Locate the cell with the specified text and output its [X, Y] center coordinate. 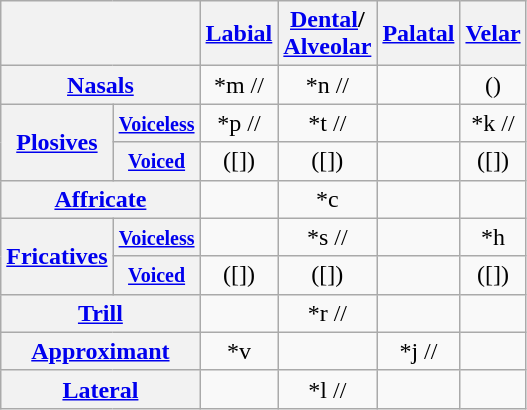
Palatal [418, 34]
Trill [100, 313]
*p // [239, 123]
*t // [328, 123]
Plosives [57, 142]
*n // [328, 85]
*k // [493, 123]
*r // [328, 313]
Affricate [100, 199]
Lateral [100, 389]
Velar [493, 34]
*v [239, 351]
Labial [239, 34]
Dental/Alveolar [328, 34]
*m // [239, 85]
Nasals [100, 85]
*h [493, 237]
*s // [328, 237]
() [493, 85]
*c [328, 199]
Approximant [100, 351]
*j // [418, 351]
Fricatives [57, 256]
*l // [328, 389]
